Capture the cell that displays the provided text and extract its [X, Y] central coordinate. 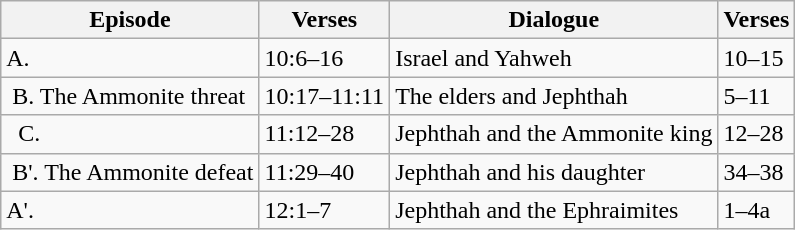
1–4a [756, 210]
C. [130, 134]
12:1–7 [324, 210]
12–28 [756, 134]
10:17–11:11 [324, 96]
Dialogue [554, 20]
Episode [130, 20]
10–15 [756, 58]
Jephthah and the Ephraimites [554, 210]
5–11 [756, 96]
A'. [130, 210]
A. [130, 58]
10:6–16 [324, 58]
B'. The Ammonite defeat [130, 172]
34–38 [756, 172]
The elders and Jephthah [554, 96]
Jephthah and the Ammonite king [554, 134]
B. The Ammonite threat [130, 96]
11:12–28 [324, 134]
Jephthah and his daughter [554, 172]
Israel and Yahweh [554, 58]
11:29–40 [324, 172]
